Detect which cell encompasses the target text, then output its (X, Y) center coordinate. 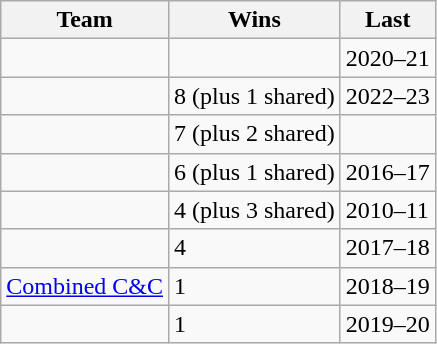
Last (388, 20)
Wins (254, 20)
Team (85, 20)
2017–18 (388, 248)
6 (plus 1 shared) (254, 172)
2018–19 (388, 286)
2020–21 (388, 58)
Combined C&C (85, 286)
2019–20 (388, 324)
7 (plus 2 shared) (254, 134)
2010–11 (388, 210)
2022–23 (388, 96)
4 (plus 3 shared) (254, 210)
2016–17 (388, 172)
4 (254, 248)
8 (plus 1 shared) (254, 96)
